Extract the [X, Y] coordinate from the center of the cell holding the provided text.  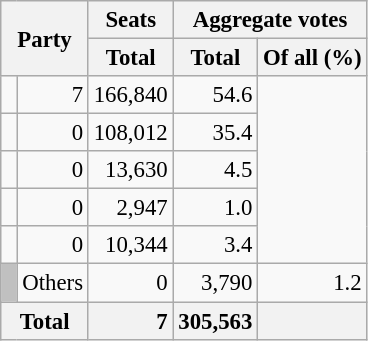
3,790 [216, 283]
4.5 [216, 170]
54.6 [216, 95]
2,947 [130, 208]
Others [52, 283]
Aggregate votes [270, 20]
3.4 [216, 245]
13,630 [130, 170]
Party [45, 38]
1.0 [216, 208]
166,840 [130, 95]
Seats [130, 20]
305,563 [216, 321]
1.2 [312, 283]
Of all (%) [312, 58]
35.4 [216, 133]
108,012 [130, 133]
10,344 [130, 245]
